Scan for the cell matching the given text and deliver its [X, Y] coordinate at center. 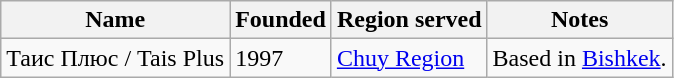
Founded [281, 20]
Based in Bishkek. [580, 58]
Notes [580, 20]
Таис Плюс / Tais Plus [116, 58]
Region served [409, 20]
Chuy Region [409, 58]
1997 [281, 58]
Name [116, 20]
